Locate the cell with the specified text and output its (X, Y) center coordinate. 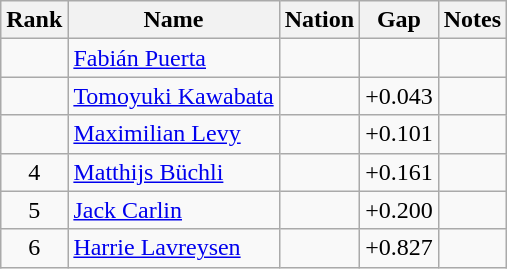
+0.101 (400, 134)
+0.200 (400, 210)
Jack Carlin (174, 210)
Gap (400, 20)
+0.827 (400, 248)
Harrie Lavreysen (174, 248)
+0.043 (400, 96)
6 (34, 248)
Fabián Puerta (174, 58)
Maximilian Levy (174, 134)
Notes (472, 20)
Tomoyuki Kawabata (174, 96)
Rank (34, 20)
5 (34, 210)
Nation (319, 20)
Matthijs Büchli (174, 172)
4 (34, 172)
+0.161 (400, 172)
Name (174, 20)
